From the cell containing the given text, extract its center point as [X, Y] coordinate. 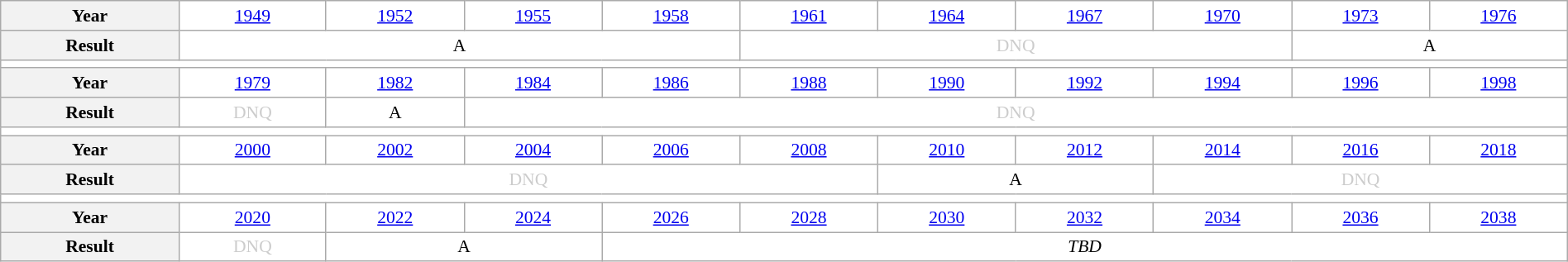
2022 [395, 217]
2012 [1085, 150]
1996 [1361, 83]
2006 [672, 150]
2002 [395, 150]
2034 [1222, 217]
1988 [809, 83]
1984 [533, 83]
1973 [1361, 16]
2016 [1361, 150]
2010 [946, 150]
1952 [395, 16]
1979 [252, 83]
2024 [533, 217]
1958 [672, 16]
2014 [1222, 150]
2038 [1499, 217]
1961 [809, 16]
1986 [672, 83]
2020 [252, 217]
2032 [1085, 217]
1998 [1499, 83]
2030 [946, 217]
1990 [946, 83]
1994 [1222, 83]
1967 [1085, 16]
2018 [1499, 150]
1992 [1085, 83]
1964 [946, 16]
1970 [1222, 16]
2004 [533, 150]
2000 [252, 150]
1949 [252, 16]
2036 [1361, 217]
TBD [1085, 247]
2026 [672, 217]
2028 [809, 217]
2008 [809, 150]
1976 [1499, 16]
1955 [533, 16]
1982 [395, 83]
